Return (X, Y) of the center of cell containing provided text 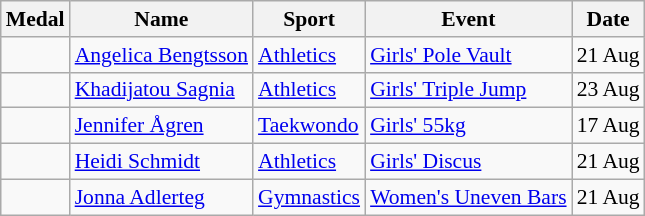
Date (608, 19)
Taekwondo (309, 126)
Women's Uneven Bars (468, 197)
Jennifer Ågren (162, 126)
Girls' 55kg (468, 126)
Khadijatou Sagnia (162, 90)
Heidi Schmidt (162, 162)
Name (162, 19)
23 Aug (608, 90)
Girls' Discus (468, 162)
Medal (36, 19)
Event (468, 19)
Angelica Bengtsson (162, 55)
Girls' Triple Jump (468, 90)
Gymnastics (309, 197)
Girls' Pole Vault (468, 55)
Jonna Adlerteg (162, 197)
17 Aug (608, 126)
Sport (309, 19)
